Provide the (X, Y) coordinate of the cell's center where the given text is located.  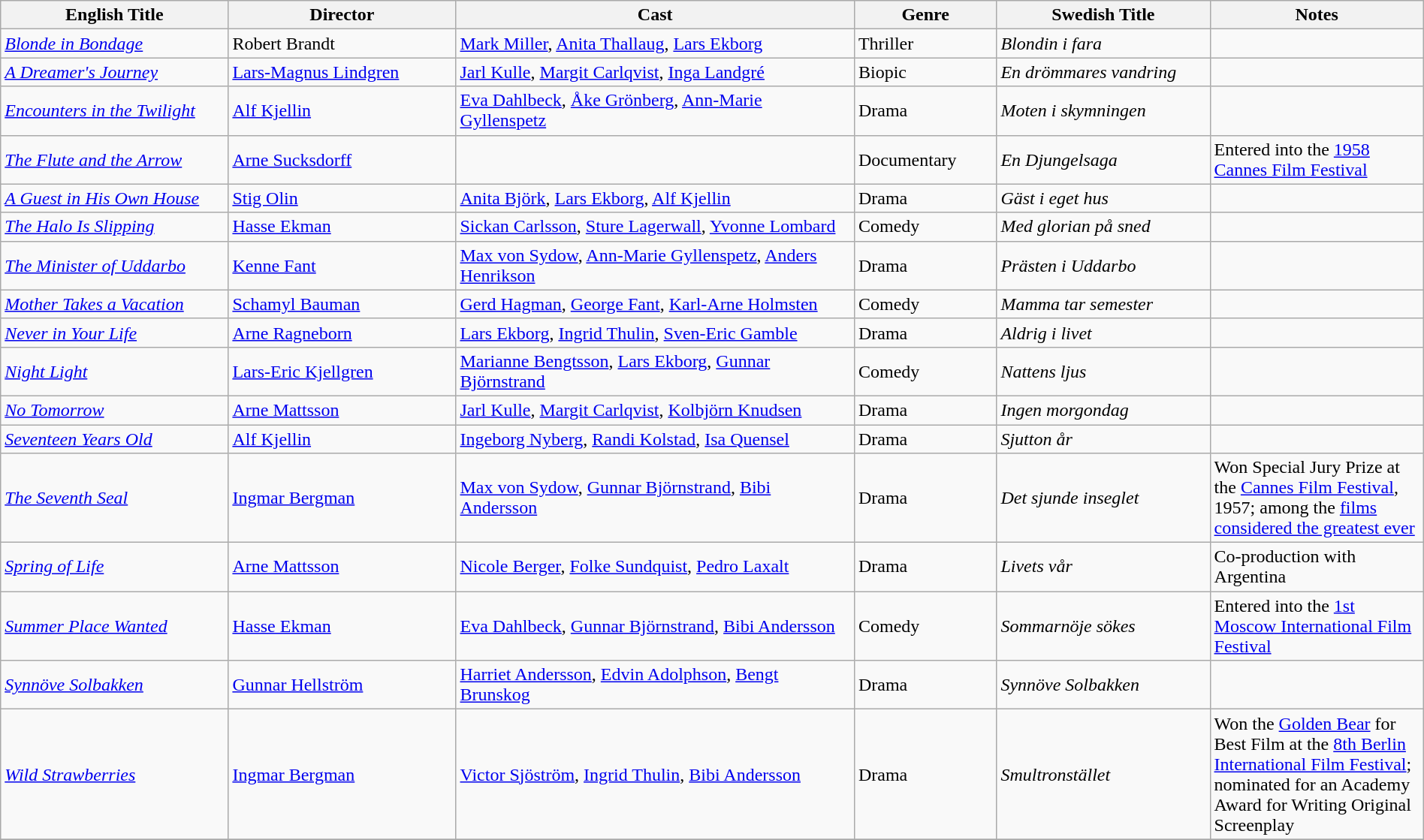
Mamma tar semester (1103, 304)
The Halo Is Slipping (114, 227)
Biopic (925, 72)
The Minister of Uddarbo (114, 266)
Robert Brandt (342, 44)
Prästen i Uddarbo (1103, 266)
Lars-Magnus Lindgren (342, 72)
Schamyl Bauman (342, 304)
Jarl Kulle, Margit Carlqvist, Kolbjörn Knudsen (655, 410)
Arne Sucksdorff (342, 159)
The Flute and the Arrow (114, 159)
En Djungelsaga (1103, 159)
A Dreamer's Journey (114, 72)
Entered into the 1958 Cannes Film Festival (1317, 159)
Smultronstället (1103, 775)
Kenne Fant (342, 266)
En drömmares vandring (1103, 72)
Victor Sjöström, Ingrid Thulin, Bibi Andersson (655, 775)
Notes (1317, 15)
Spring of Life (114, 568)
Summer Place Wanted (114, 626)
Mother Takes a Vacation (114, 304)
Harriet Andersson, Edvin Adolphson, Bengt Brunskog (655, 685)
Mark Miller, Anita Thallaug, Lars Ekborg (655, 44)
Stig Olin (342, 198)
Documentary (925, 159)
Sommarnöje sökes (1103, 626)
Genre (925, 15)
Blondin i fara (1103, 44)
Max von Sydow, Ann-Marie Gyllenspetz, Anders Henrikson (655, 266)
Jarl Kulle, Margit Carlqvist, Inga Landgré (655, 72)
Director (342, 15)
Eva Dahlbeck, Gunnar Björnstrand, Bibi Andersson (655, 626)
Det sjunde inseglet (1103, 498)
Sickan Carlsson, Sture Lagerwall, Yvonne Lombard (655, 227)
Won the Golden Bear for Best Film at the 8th Berlin International Film Festival; nominated for an Academy Award for Writing Original Screenplay (1317, 775)
Encounters in the Twilight (114, 111)
Eva Dahlbeck, Åke Grönberg, Ann-Marie Gyllenspetz (655, 111)
English Title (114, 15)
Max von Sydow, Gunnar Björnstrand, Bibi Andersson (655, 498)
Cast (655, 15)
A Guest in His Own House (114, 198)
Lars Ekborg, Ingrid Thulin, Sven-Eric Gamble (655, 333)
Moten i skymningen (1103, 111)
Med glorian på sned (1103, 227)
Swedish Title (1103, 15)
Gerd Hagman, George Fant, Karl-Arne Holmsten (655, 304)
Wild Strawberries (114, 775)
Never in Your Life (114, 333)
Co-production with Argentina (1317, 568)
Anita Björk, Lars Ekborg, Alf Kjellin (655, 198)
Ingen morgondag (1103, 410)
Arne Ragneborn (342, 333)
Marianne Bengtsson, Lars Ekborg, Gunnar Björnstrand (655, 371)
No Tomorrow (114, 410)
Blonde in Bondage (114, 44)
Gäst i eget hus (1103, 198)
Lars-Eric Kjellgren (342, 371)
Thriller (925, 44)
Nicole Berger, Folke Sundquist, Pedro Laxalt (655, 568)
Sjutton år (1103, 439)
Seventeen Years Old (114, 439)
Entered into the 1st Moscow International Film Festival (1317, 626)
Nattens ljus (1103, 371)
Livets vår (1103, 568)
Aldrig i livet (1103, 333)
Gunnar Hellström (342, 685)
The Seventh Seal (114, 498)
Won Special Jury Prize at the Cannes Film Festival, 1957; among the films considered the greatest ever (1317, 498)
Ingeborg Nyberg, Randi Kolstad, Isa Quensel (655, 439)
Night Light (114, 371)
